From the cell containing the given text, extract its center point as (X, Y) coordinate. 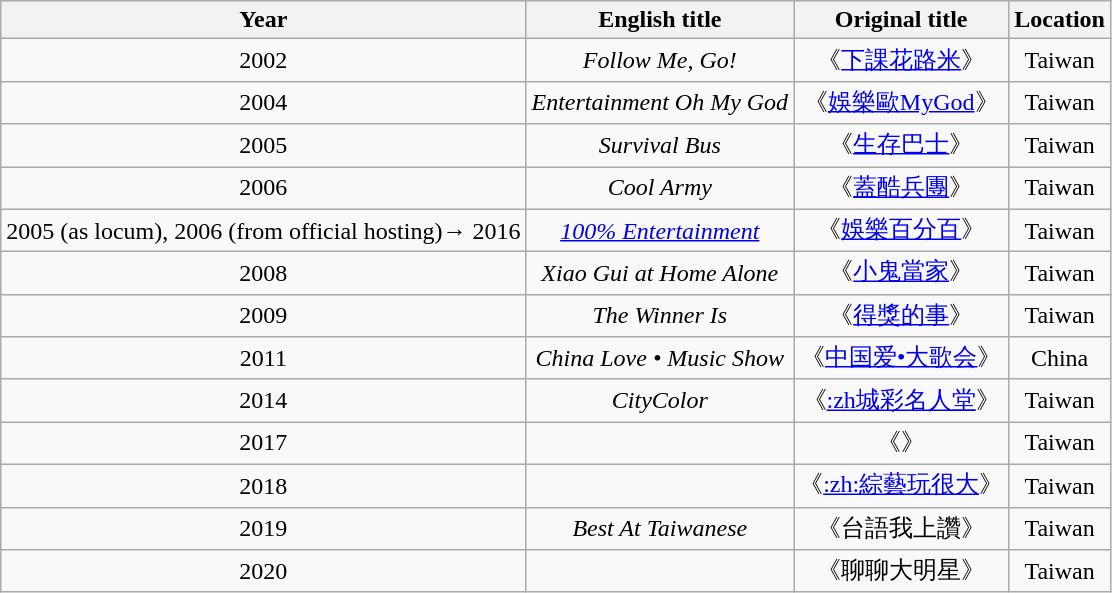
《下課花路米》 (902, 60)
Location (1060, 20)
《得獎的事》 (902, 316)
《中国爱•大歌会》 (902, 358)
《:zh城彩名人堂》 (902, 400)
《生存巴士》 (902, 146)
2009 (264, 316)
2005 (as locum), 2006 (from official hosting)→ 2016 (264, 230)
2020 (264, 572)
Survival Bus (660, 146)
《蓋酷兵團》 (902, 188)
2004 (264, 102)
Follow Me, Go! (660, 60)
《小鬼當家》 (902, 274)
China (1060, 358)
Cool Army (660, 188)
《台語我上讚》 (902, 528)
2005 (264, 146)
《》 (902, 444)
《娛樂百分百》 (902, 230)
2011 (264, 358)
Xiao Gui at Home Alone (660, 274)
China Love • Music Show (660, 358)
《:zh:綜藝玩很大》 (902, 486)
《娛樂歐MyGod》 (902, 102)
《聊聊大明星》 (902, 572)
Original title (902, 20)
2017 (264, 444)
Year (264, 20)
100% Entertainment (660, 230)
2006 (264, 188)
The Winner Is (660, 316)
Entertainment Oh My God (660, 102)
Best At Taiwanese (660, 528)
English title (660, 20)
2019 (264, 528)
2002 (264, 60)
2008 (264, 274)
2018 (264, 486)
2014 (264, 400)
CityColor (660, 400)
